Return (X, Y) of the center of cell containing provided text 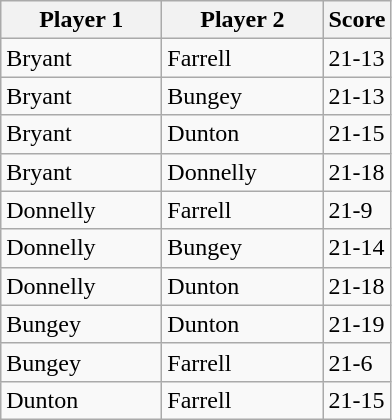
21-9 (357, 210)
21-14 (357, 248)
Score (357, 20)
Player 1 (82, 20)
21-19 (357, 324)
21-6 (357, 362)
Player 2 (242, 20)
